Return (X, Y) of the center of cell containing provided text 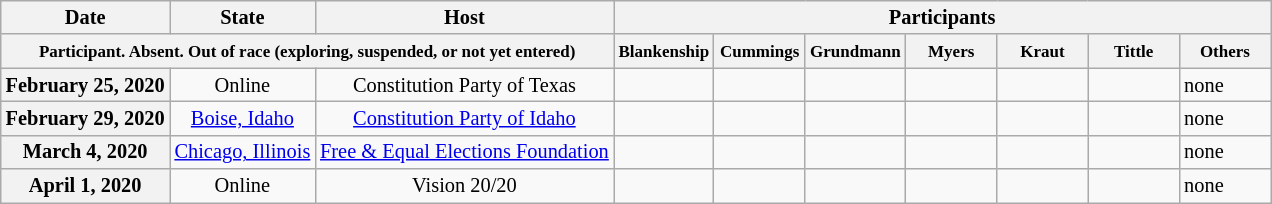
Date (86, 17)
Blankenship (664, 51)
February 29, 2020 (86, 118)
April 1, 2020 (86, 186)
Tittle (1134, 51)
Others (1224, 51)
Vision 20/20 (464, 186)
Participants (942, 17)
February 25, 2020 (86, 85)
Constitution Party of Texas (464, 85)
March 4, 2020 (86, 152)
Kraut (1042, 51)
Constitution Party of Idaho (464, 118)
Participant. Absent. Out of race (exploring, suspended, or not yet entered) (308, 51)
Free & Equal Elections Foundation (464, 152)
Myers (952, 51)
Grundmann (855, 51)
Boise, Idaho (243, 118)
State (243, 17)
Chicago, Illinois (243, 152)
Cummings (760, 51)
Host (464, 17)
